Scan for the cell matching the given text and deliver its (X, Y) coordinate at center. 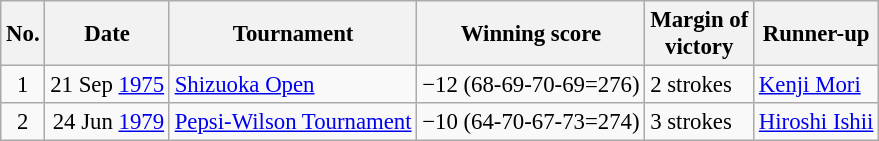
2 (23, 122)
No. (23, 34)
Kenji Mori (816, 85)
Shizuoka Open (292, 85)
21 Sep 1975 (107, 85)
1 (23, 85)
−12 (68-69-70-69=276) (531, 85)
Pepsi-Wilson Tournament (292, 122)
24 Jun 1979 (107, 122)
Hiroshi Ishii (816, 122)
Runner-up (816, 34)
Tournament (292, 34)
Margin ofvictory (700, 34)
2 strokes (700, 85)
−10 (64-70-67-73=274) (531, 122)
Winning score (531, 34)
Date (107, 34)
3 strokes (700, 122)
